Provide the [x, y] coordinate of the cell's center where the given text is located.  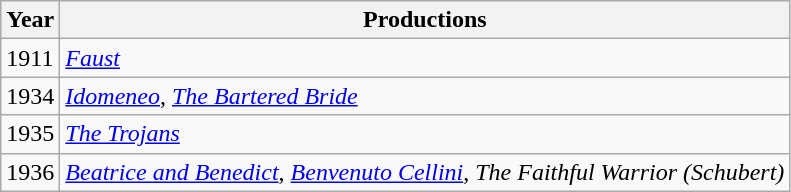
1936 [30, 172]
1935 [30, 134]
Faust [425, 58]
1934 [30, 96]
Year [30, 20]
1911 [30, 58]
Productions [425, 20]
Idomeneo, The Bartered Bride [425, 96]
The Trojans [425, 134]
Beatrice and Benedict, Benvenuto Cellini, The Faithful Warrior (Schubert) [425, 172]
